Find where the given text appears and provide that cell's center as (X, Y) coordinate. 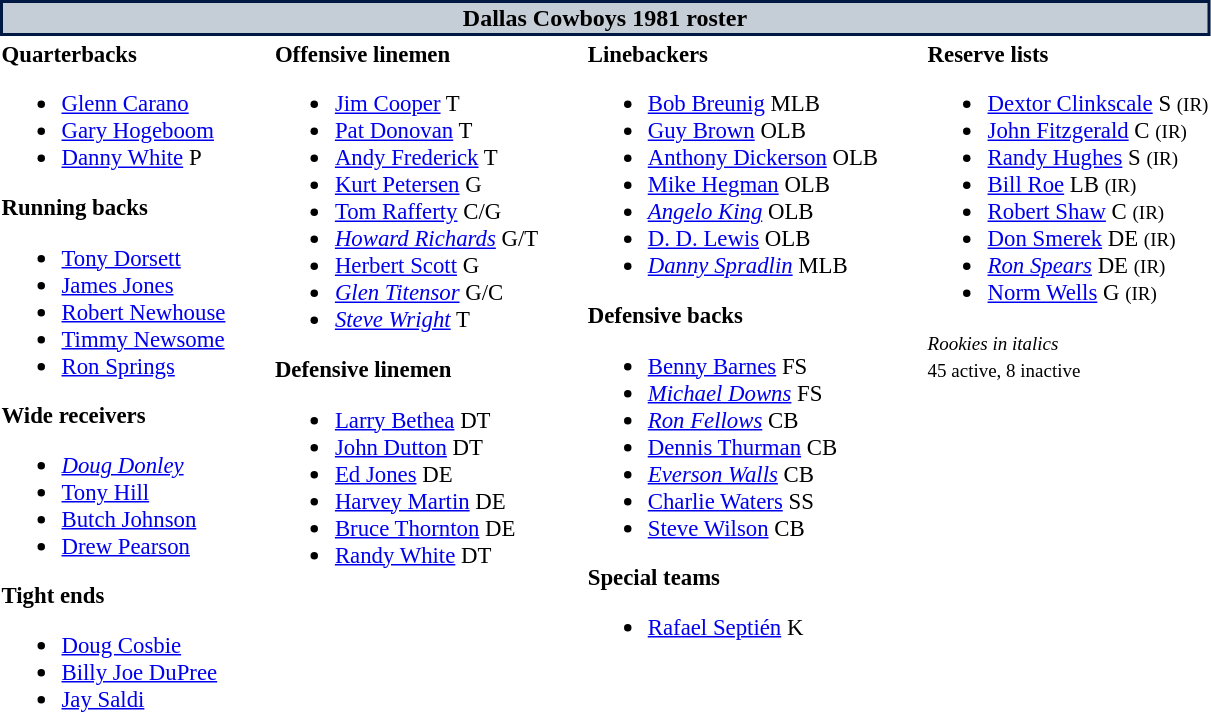
Dallas Cowboys 1981 roster (605, 18)
